From the cell containing the given text, extract its center point as (x, y) coordinate. 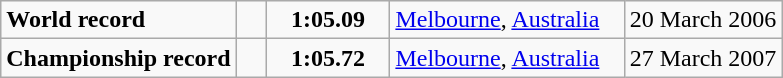
27 March 2007 (703, 58)
1:05.09 (328, 20)
20 March 2006 (703, 20)
World record (118, 20)
Championship record (118, 58)
1:05.72 (328, 58)
